For the text-containing cell, return its midpoint in [x, y] coordinate format. 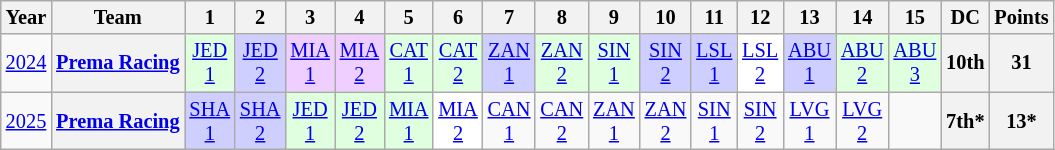
Year [26, 17]
CAT2 [458, 63]
ABU3 [916, 63]
14 [862, 17]
CAT1 [408, 63]
15 [916, 17]
SHA1 [209, 121]
8 [562, 17]
Team [118, 17]
10 [666, 17]
DC [965, 17]
13* [1021, 121]
LVG2 [862, 121]
1 [209, 17]
7th* [965, 121]
4 [360, 17]
2025 [26, 121]
2 [260, 17]
13 [810, 17]
12 [760, 17]
6 [458, 17]
9 [614, 17]
10th [965, 63]
ABU2 [862, 63]
SHA2 [260, 121]
Points [1021, 17]
11 [714, 17]
7 [510, 17]
31 [1021, 63]
LSL2 [760, 63]
CAN1 [510, 121]
CAN2 [562, 121]
ABU1 [810, 63]
2024 [26, 63]
LSL1 [714, 63]
5 [408, 17]
3 [310, 17]
LVG1 [810, 121]
